Return the (X, Y) coordinate for the center point of the cell that contains the specified text.  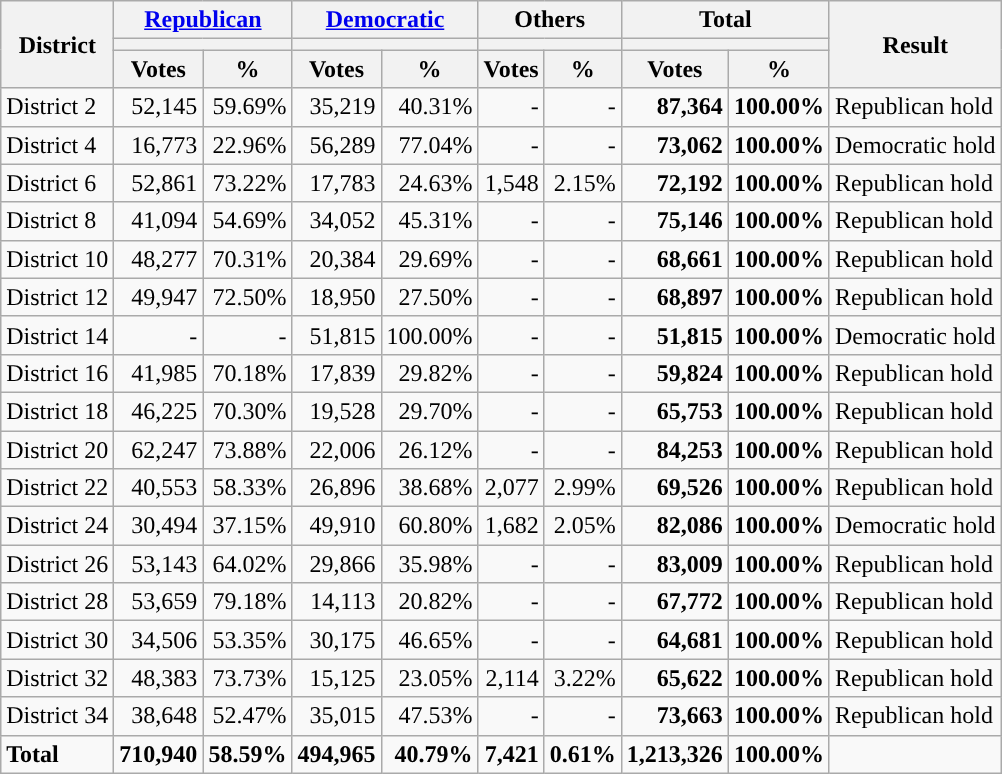
53,659 (158, 602)
35,015 (336, 716)
41,094 (158, 221)
15,125 (336, 678)
2.99% (582, 488)
1,213,326 (674, 754)
82,086 (674, 526)
59.69% (248, 107)
29.70% (430, 411)
3.22% (582, 678)
59,824 (674, 373)
7,421 (511, 754)
73,663 (674, 716)
48,383 (158, 678)
79.18% (248, 602)
29,866 (336, 564)
73.88% (248, 449)
72,192 (674, 183)
68,897 (674, 297)
16,773 (158, 145)
70.18% (248, 373)
District 20 (58, 449)
58.59% (248, 754)
53.35% (248, 640)
52.47% (248, 716)
73,062 (674, 145)
18,950 (336, 297)
87,364 (674, 107)
District 28 (58, 602)
53,143 (158, 564)
22,006 (336, 449)
83,009 (674, 564)
22.96% (248, 145)
2,114 (511, 678)
26,896 (336, 488)
2,077 (511, 488)
1,682 (511, 526)
35.98% (430, 564)
District 18 (58, 411)
District 8 (58, 221)
27.50% (430, 297)
1,548 (511, 183)
2.15% (582, 183)
73.22% (248, 183)
46.65% (430, 640)
20.82% (430, 602)
19,528 (336, 411)
75,146 (674, 221)
56,289 (336, 145)
40.31% (430, 107)
69,526 (674, 488)
62,247 (158, 449)
52,861 (158, 183)
68,661 (674, 259)
38.68% (430, 488)
40.79% (430, 754)
37.15% (248, 526)
District 26 (58, 564)
73.73% (248, 678)
70.30% (248, 411)
District 6 (58, 183)
30,494 (158, 526)
Others (550, 20)
District 14 (58, 335)
64.02% (248, 564)
14,113 (336, 602)
20,384 (336, 259)
38,648 (158, 716)
45.31% (430, 221)
58.33% (248, 488)
60.80% (430, 526)
64,681 (674, 640)
49,947 (158, 297)
Republican (203, 20)
29.82% (430, 373)
49,910 (336, 526)
84,253 (674, 449)
70.31% (248, 259)
46,225 (158, 411)
District 32 (58, 678)
0.61% (582, 754)
67,772 (674, 602)
72.50% (248, 297)
48,277 (158, 259)
65,753 (674, 411)
17,839 (336, 373)
District 10 (58, 259)
494,965 (336, 754)
30,175 (336, 640)
34,052 (336, 221)
24.63% (430, 183)
District 34 (58, 716)
District 4 (58, 145)
65,622 (674, 678)
35,219 (336, 107)
District (58, 44)
34,506 (158, 640)
29.69% (430, 259)
23.05% (430, 678)
Result (915, 44)
54.69% (248, 221)
District 2 (58, 107)
26.12% (430, 449)
2.05% (582, 526)
40,553 (158, 488)
District 24 (58, 526)
77.04% (430, 145)
District 12 (58, 297)
District 30 (58, 640)
41,985 (158, 373)
47.53% (430, 716)
710,940 (158, 754)
17,783 (336, 183)
District 16 (58, 373)
52,145 (158, 107)
District 22 (58, 488)
Democratic (385, 20)
